Pinpoint the cell where the given text exists, returning its (X, Y) midpoint coordinate. 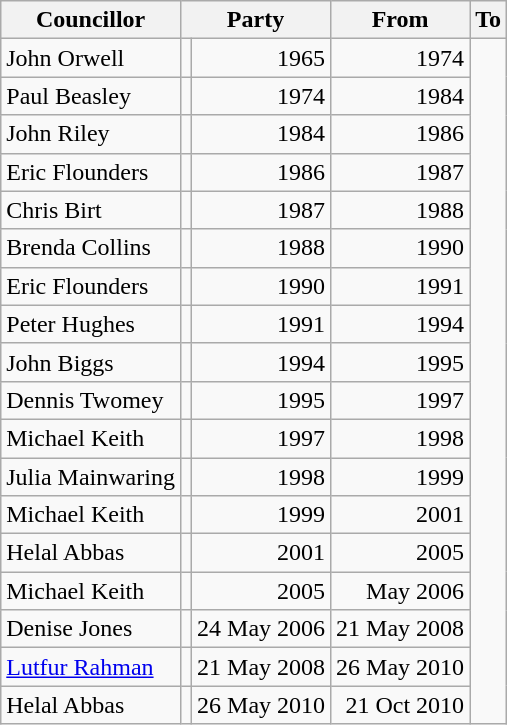
John Orwell (91, 58)
24 May 2006 (262, 629)
21 Oct 2010 (400, 705)
Peter Hughes (91, 324)
Denise Jones (91, 629)
May 2006 (400, 591)
Dennis Twomey (91, 400)
Party (255, 20)
John Biggs (91, 362)
From (400, 20)
Paul Beasley (91, 96)
Councillor (91, 20)
John Riley (91, 134)
To (488, 20)
Chris Birt (91, 210)
1965 (262, 58)
Julia Mainwaring (91, 477)
Brenda Collins (91, 248)
Lutfur Rahman (91, 667)
